Capture the cell that displays the provided text and extract its (X, Y) central coordinate. 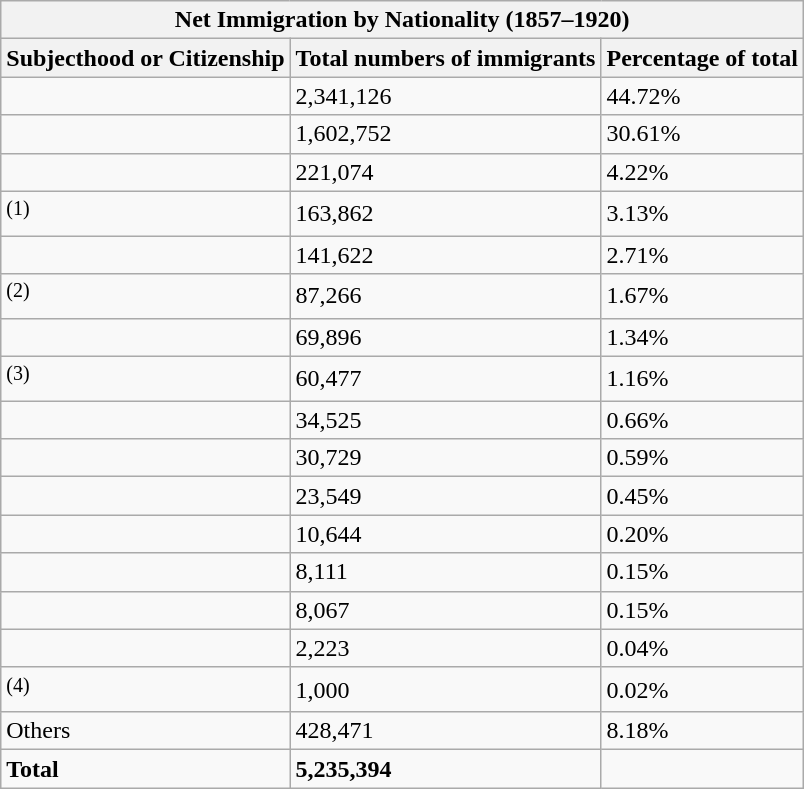
23,549 (446, 496)
2.71% (702, 255)
8,067 (446, 610)
0.02% (702, 690)
34,525 (446, 420)
Net Immigration by Nationality (1857–1920) (402, 20)
Total (146, 769)
Total numbers of immigrants (446, 58)
(3) (146, 378)
(2) (146, 296)
8.18% (702, 731)
Subjecthood or Citizenship (146, 58)
2,341,126 (446, 96)
10,644 (446, 534)
8,111 (446, 572)
4.22% (702, 172)
87,266 (446, 296)
0.20% (702, 534)
221,074 (446, 172)
69,896 (446, 337)
0.45% (702, 496)
3.13% (702, 214)
0.66% (702, 420)
30,729 (446, 458)
1,602,752 (446, 134)
0.04% (702, 648)
141,622 (446, 255)
0.59% (702, 458)
163,862 (446, 214)
1.67% (702, 296)
(4) (146, 690)
1.34% (702, 337)
44.72% (702, 96)
428,471 (446, 731)
60,477 (446, 378)
Others (146, 731)
1.16% (702, 378)
Percentage of total (702, 58)
(1) (146, 214)
2,223 (446, 648)
30.61% (702, 134)
1,000 (446, 690)
5,235,394 (446, 769)
